Output the [x, y] coordinate of the center of the cell containing the given text.  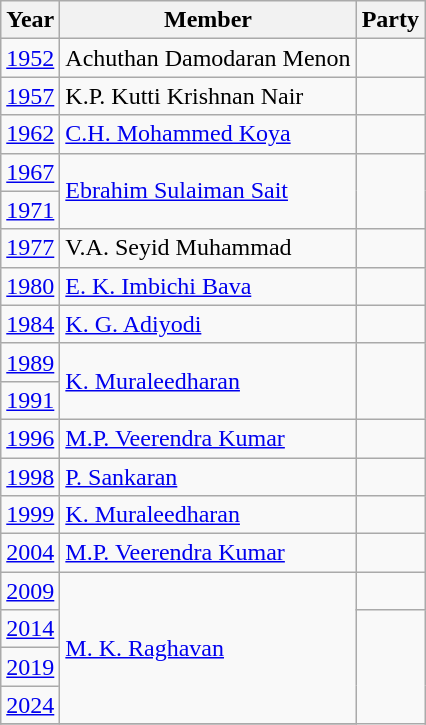
1989 [30, 362]
Party [390, 20]
1977 [30, 248]
1984 [30, 324]
V.A. Seyid Muhammad [208, 248]
2024 [30, 705]
Year [30, 20]
K. G. Adiyodi [208, 324]
M. K. Raghavan [208, 648]
1967 [30, 172]
Ebrahim Sulaiman Sait [208, 191]
1996 [30, 438]
1980 [30, 286]
E. K. Imbichi Bava [208, 286]
1971 [30, 210]
1991 [30, 400]
2014 [30, 629]
Achuthan Damodaran Menon [208, 58]
1957 [30, 96]
K.P. Kutti Krishnan Nair [208, 96]
1952 [30, 58]
P. Sankaran [208, 477]
2019 [30, 667]
Member [208, 20]
2004 [30, 553]
2009 [30, 591]
1998 [30, 477]
1999 [30, 515]
C.H. Mohammed Koya [208, 134]
1962 [30, 134]
